Search for the cell housing the specified text and yield its [x, y] center coordinate. 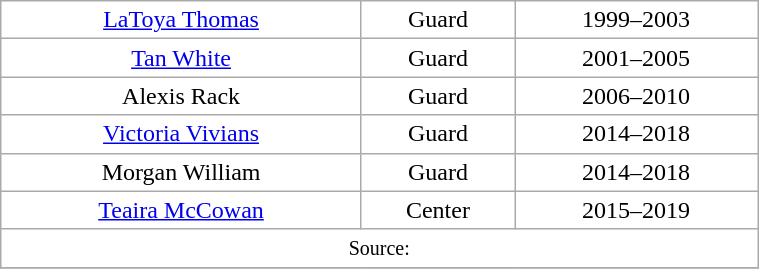
Morgan William [182, 172]
Tan White [182, 58]
Teaira McCowan [182, 210]
2006–2010 [636, 96]
2001–2005 [636, 58]
Alexis Rack [182, 96]
Center [438, 210]
1999–2003 [636, 20]
Victoria Vivians [182, 134]
2015–2019 [636, 210]
LaToya Thomas [182, 20]
Source: [380, 248]
